Return the [x, y] coordinate for the center point of the cell that contains the specified text.  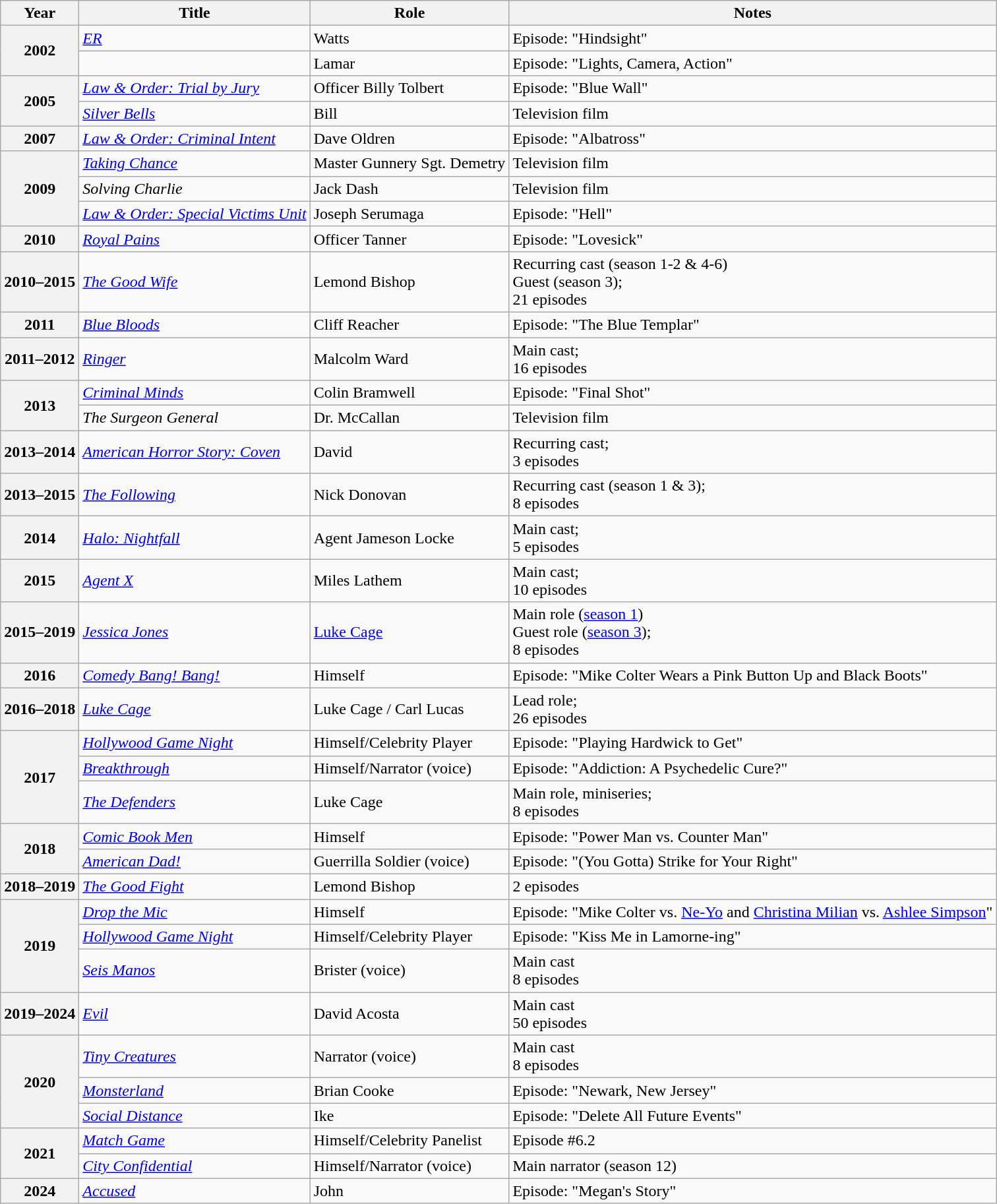
2021 [40, 1153]
Episode: "Power Man vs. Counter Man" [753, 836]
Episode: "Hindsight" [753, 38]
Dr. McCallan [409, 418]
2010 [40, 239]
Lamar [409, 63]
2010–2015 [40, 282]
Law & Order: Trial by Jury [195, 88]
Main role, miniseries;8 episodes [753, 802]
Episode: "Newark, New Jersey" [753, 1091]
American Dad! [195, 861]
Comedy Bang! Bang! [195, 675]
2005 [40, 101]
Himself/Celebrity Panelist [409, 1141]
2024 [40, 1191]
Recurring cast (season 1-2 & 4-6)Guest (season 3);21 episodes [753, 282]
2015–2019 [40, 632]
Episode #6.2 [753, 1141]
Jack Dash [409, 189]
Joseph Serumaga [409, 214]
Drop the Mic [195, 912]
2019–2024 [40, 1014]
Law & Order: Criminal Intent [195, 138]
Episode: "Mike Colter vs. Ne-Yo and Christina Milian vs. Ashlee Simpson" [753, 912]
Ringer [195, 359]
Agent Jameson Locke [409, 538]
Bill [409, 113]
2016–2018 [40, 709]
Episode: "Kiss Me in Lamorne-ing" [753, 937]
Guerrilla Soldier (voice) [409, 861]
2009 [40, 189]
2020 [40, 1081]
2013–2014 [40, 452]
Miles Lathem [409, 580]
Role [409, 13]
Episode: "Delete All Future Events" [753, 1116]
Agent X [195, 580]
Tiny Creatures [195, 1056]
Main cast;5 episodes [753, 538]
Main cast50 episodes [753, 1014]
Episode: "(You Gotta) Strike for Your Right" [753, 861]
Officer Billy Tolbert [409, 88]
Narrator (voice) [409, 1056]
Episode: "Hell" [753, 214]
Halo: Nightfall [195, 538]
The Defenders [195, 802]
Comic Book Men [195, 836]
Master Gunnery Sgt. Demetry [409, 164]
Cliff Reacher [409, 324]
David Acosta [409, 1014]
Episode: "Megan's Story" [753, 1191]
2016 [40, 675]
Taking Chance [195, 164]
2019 [40, 946]
Royal Pains [195, 239]
Officer Tanner [409, 239]
Episode: "Albatross" [753, 138]
Episode: "Mike Colter Wears a Pink Button Up and Black Boots" [753, 675]
Title [195, 13]
Dave Oldren [409, 138]
David [409, 452]
Silver Bells [195, 113]
Main cast;16 episodes [753, 359]
Recurring cast;3 episodes [753, 452]
Colin Bramwell [409, 393]
2013 [40, 406]
Main role (season 1)Guest role (season 3);8 episodes [753, 632]
2017 [40, 777]
Episode: "Addiction: A Psychedelic Cure?" [753, 768]
2015 [40, 580]
Law & Order: Special Victims Unit [195, 214]
City Confidential [195, 1166]
Brian Cooke [409, 1091]
Episode: "Blue Wall" [753, 88]
The Following [195, 495]
Brister (voice) [409, 971]
2014 [40, 538]
Criminal Minds [195, 393]
The Good Fight [195, 886]
2007 [40, 138]
Episode: "The Blue Templar" [753, 324]
Main narrator (season 12) [753, 1166]
Ike [409, 1116]
Seis Manos [195, 971]
Breakthrough [195, 768]
ER [195, 38]
Recurring cast (season 1 & 3);8 episodes [753, 495]
Main cast;10 episodes [753, 580]
Episode: "Playing Hardwick to Get" [753, 743]
Year [40, 13]
Notes [753, 13]
Match Game [195, 1141]
Solving Charlie [195, 189]
The Surgeon General [195, 418]
2011 [40, 324]
Monsterland [195, 1091]
Lead role;26 episodes [753, 709]
Nick Donovan [409, 495]
Episode: "Lights, Camera, Action" [753, 63]
The Good Wife [195, 282]
Malcolm Ward [409, 359]
Episode: "Lovesick" [753, 239]
Watts [409, 38]
Luke Cage / Carl Lucas [409, 709]
American Horror Story: Coven [195, 452]
2011–2012 [40, 359]
2013–2015 [40, 495]
John [409, 1191]
Social Distance [195, 1116]
Jessica Jones [195, 632]
Evil [195, 1014]
2002 [40, 51]
Accused [195, 1191]
2018–2019 [40, 886]
Episode: "Final Shot" [753, 393]
2 episodes [753, 886]
Blue Bloods [195, 324]
2018 [40, 849]
